Pinpoint the cell where the given text exists, returning its (x, y) midpoint coordinate. 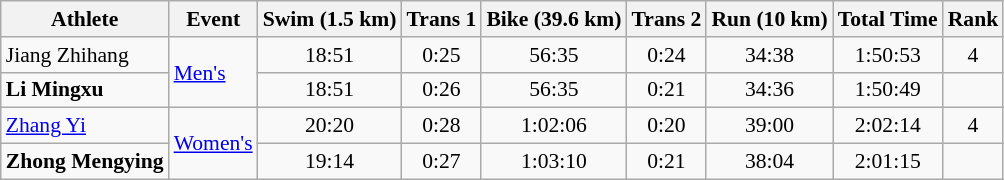
0:27 (441, 162)
Women's (214, 144)
Men's (214, 72)
0:20 (666, 126)
Run (10 km) (769, 19)
Bike (39.6 km) (554, 19)
Rank (974, 19)
Trans 1 (441, 19)
2:02:14 (888, 126)
34:36 (769, 90)
1:50:53 (888, 55)
Swim (1.5 km) (330, 19)
0:24 (666, 55)
0:26 (441, 90)
0:25 (441, 55)
19:14 (330, 162)
1:50:49 (888, 90)
Li Mingxu (85, 90)
Event (214, 19)
Zhang Yi (85, 126)
0:28 (441, 126)
1:02:06 (554, 126)
Jiang Zhihang (85, 55)
38:04 (769, 162)
Total Time (888, 19)
Zhong Mengying (85, 162)
20:20 (330, 126)
34:38 (769, 55)
Trans 2 (666, 19)
1:03:10 (554, 162)
Athlete (85, 19)
39:00 (769, 126)
2:01:15 (888, 162)
